Determine the [x, y] coordinate at the center of the cell enclosing the given text.  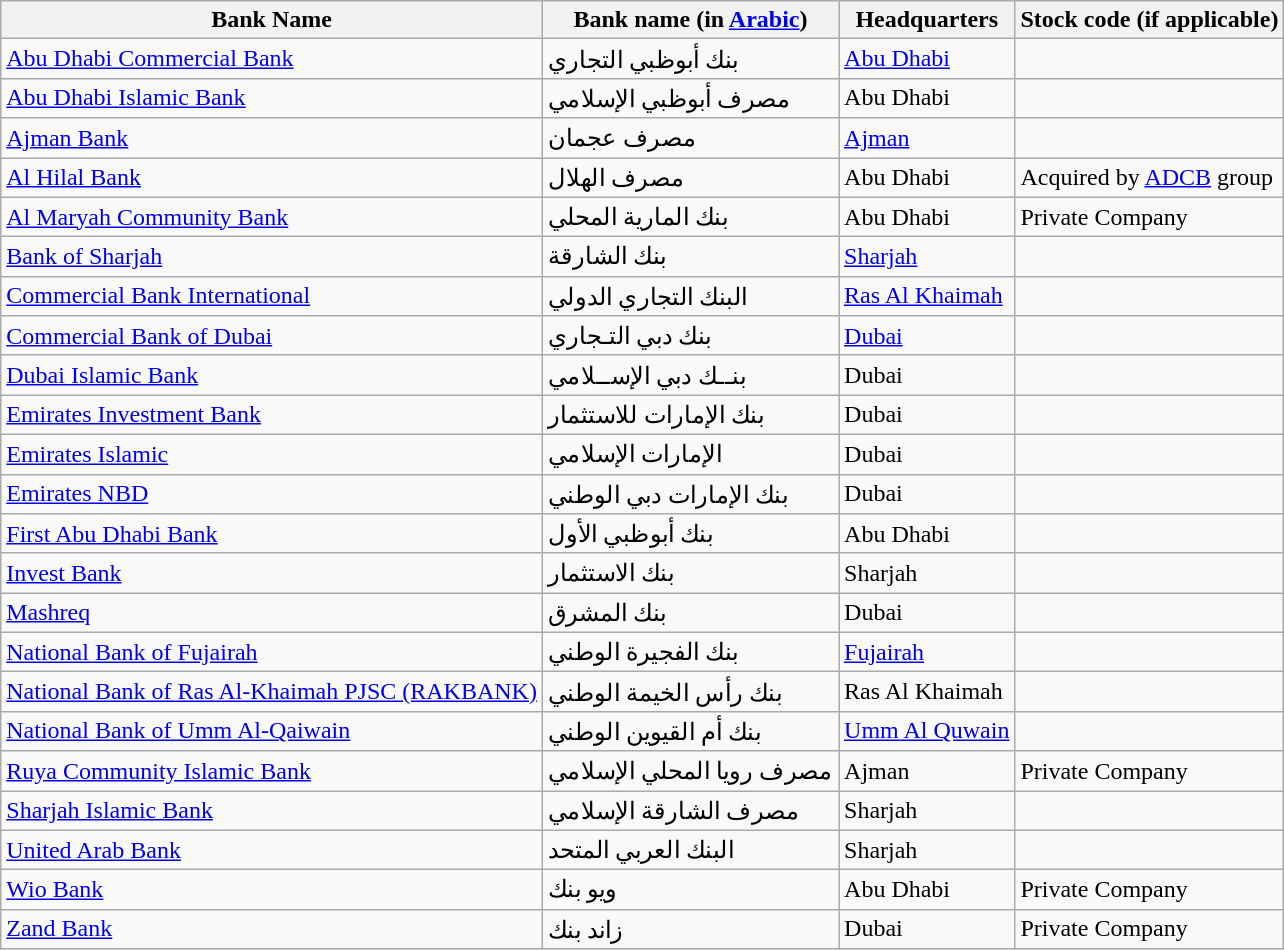
Commercial Bank International [272, 296]
بنك الإمارات للاستثمار [690, 415]
Ruya Community Islamic Bank [272, 771]
National Bank of Fujairah [272, 652]
الإمارات الإسلامي [690, 454]
National Bank of Umm Al-Qaiwain [272, 731]
Abu Dhabi Islamic Bank [272, 98]
Al Maryah Community Bank [272, 217]
Acquired by ADCB group [1150, 178]
مصرف رويا المحلي الإسلامي [690, 771]
بنك المارية المحلي [690, 217]
بنك رأس الخيمة الوطني [690, 692]
Emirates Investment Bank [272, 415]
بنك الشارقة [690, 257]
بنك الاستثمار [690, 573]
بنك أبوظبي التجاري [690, 59]
Stock code (if applicable) [1150, 20]
مصرف أبوظبي الإسلامي [690, 98]
Al Hilal Bank [272, 178]
البنك العربي المتحد [690, 850]
National Bank of Ras Al-Khaimah PJSC (RAKBANK) [272, 692]
بنك أم القيوين الوطني [690, 731]
Emirates Islamic [272, 454]
Dubai Islamic Bank [272, 375]
Zand Bank [272, 929]
Sharjah Islamic Bank [272, 810]
Umm Al Quwain [927, 731]
بنك أبوظبي الأول [690, 534]
Ajman Bank [272, 138]
Wio Bank [272, 890]
مصرف عجمان [690, 138]
Emirates NBD [272, 494]
First Abu Dhabi Bank [272, 534]
Bank of Sharjah [272, 257]
زاند بنك [690, 929]
البنك التجاري الدولي [690, 296]
Commercial Bank of Dubai [272, 336]
Invest Bank [272, 573]
Bank Name [272, 20]
Mashreq [272, 613]
بنك المشرق [690, 613]
بنك الفجيرة الوطني [690, 652]
بنك دبي التـجاري [690, 336]
ويو بنك [690, 890]
United Arab Bank [272, 850]
بنك الإمارات دبي الوطني [690, 494]
مصرف الشارقة الإسلامي [690, 810]
مصرف الهلال [690, 178]
بنــك دبي الإســلامي [690, 375]
Fujairah [927, 652]
Abu Dhabi Commercial Bank [272, 59]
Bank name (in Arabic) [690, 20]
Headquarters [927, 20]
